Detect which cell encompasses the target text, then output its [X, Y] center coordinate. 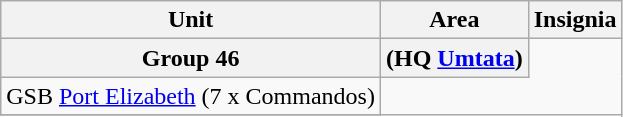
Group 46 [191, 58]
GSB Port Elizabeth (7 x Commandos) [191, 96]
Area [454, 20]
Unit [191, 20]
Insignia [575, 20]
(HQ Umtata) [454, 58]
